Return (x, y) of the center of cell containing provided text 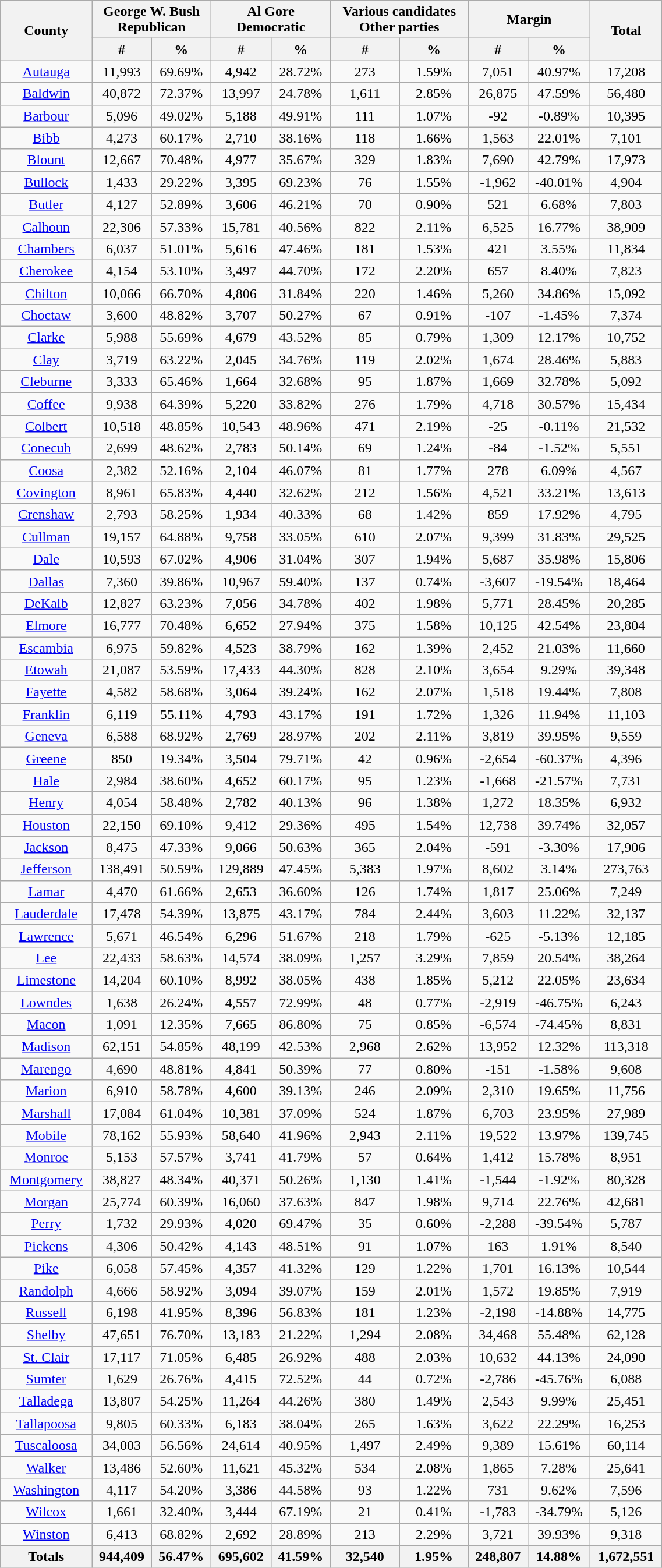
69.10% (181, 825)
1,672,551 (626, 1556)
-40.01% (559, 182)
17,084 (122, 1113)
21.03% (559, 648)
0.91% (434, 316)
4,718 (498, 404)
55.11% (181, 714)
Hale (47, 781)
2.19% (434, 426)
13,807 (122, 1401)
5,988 (122, 338)
828 (365, 670)
159 (365, 1290)
119 (365, 360)
-1.58% (559, 1069)
5,188 (241, 116)
70 (365, 204)
21 (365, 1512)
54.39% (181, 914)
-45.76% (559, 1379)
Lamar (47, 891)
Choctaw (47, 316)
34.76% (300, 360)
0.60% (434, 1224)
137 (365, 581)
4,977 (241, 160)
81 (365, 470)
5,096 (122, 116)
4,306 (122, 1246)
5,153 (122, 1158)
13,183 (241, 1335)
-34.79% (559, 1512)
37.63% (300, 1202)
32,057 (626, 825)
15,434 (626, 404)
42 (365, 759)
3,622 (498, 1424)
4,357 (241, 1268)
41.32% (300, 1268)
1.59% (434, 72)
Blount (47, 160)
15.78% (559, 1158)
48.82% (181, 316)
-625 (498, 936)
-74.45% (559, 1025)
6,296 (241, 936)
28.89% (300, 1534)
139,745 (626, 1135)
42.54% (559, 625)
Calhoun (47, 226)
3,603 (498, 914)
1,865 (498, 1468)
32,540 (365, 1556)
53.10% (181, 271)
50.26% (300, 1180)
6,932 (626, 803)
1,572 (498, 1290)
60.33% (181, 1424)
15,092 (626, 293)
Pike (47, 1268)
57.33% (181, 226)
39.13% (300, 1091)
Washington (47, 1490)
Cullman (47, 537)
265 (365, 1424)
35 (365, 1224)
10,381 (241, 1113)
9,805 (122, 1424)
1,326 (498, 714)
4,523 (241, 648)
48.85% (181, 426)
Mobile (47, 1135)
6,652 (241, 625)
58.92% (181, 1290)
50.42% (181, 1246)
11.22% (559, 914)
44.70% (300, 271)
1,664 (241, 382)
6,975 (122, 648)
8,951 (626, 1158)
850 (122, 759)
1,563 (498, 138)
68 (365, 515)
4,440 (241, 493)
47.33% (181, 847)
38.09% (300, 958)
41.59% (300, 1556)
15,806 (626, 559)
39.07% (300, 1290)
13,997 (241, 94)
16.77% (559, 226)
21.22% (300, 1335)
3,504 (241, 759)
17,208 (626, 72)
7,803 (626, 204)
0.64% (434, 1158)
7,374 (626, 316)
Barbour (47, 116)
12.17% (559, 338)
113,318 (626, 1047)
22.29% (559, 1424)
34,468 (498, 1335)
17,433 (241, 670)
438 (365, 980)
5,551 (626, 448)
19.85% (559, 1290)
17,973 (626, 160)
-1.45% (559, 316)
7,249 (626, 891)
91 (365, 1246)
69.69% (181, 72)
4,806 (241, 293)
118 (365, 138)
37.09% (300, 1113)
24,614 (241, 1446)
Covington (47, 493)
202 (365, 737)
6,088 (626, 1379)
0.85% (434, 1025)
Russell (47, 1312)
12,738 (498, 825)
5,883 (626, 360)
-0.11% (559, 426)
13,613 (626, 493)
4,942 (241, 72)
1.97% (434, 869)
23,634 (626, 980)
33.82% (300, 404)
11,993 (122, 72)
329 (365, 160)
3,333 (122, 382)
1.74% (434, 891)
4,557 (241, 1002)
3,707 (241, 316)
8,475 (122, 847)
6,525 (498, 226)
9,318 (626, 1534)
Various candidatesOther parties (399, 20)
4,567 (626, 470)
1,272 (498, 803)
Dallas (47, 581)
3,819 (498, 737)
-21.57% (559, 781)
6,119 (122, 714)
36.60% (300, 891)
9.99% (559, 1401)
22,433 (122, 958)
25,641 (626, 1468)
1,257 (365, 958)
40,872 (122, 94)
44.30% (300, 670)
6,485 (241, 1357)
72.52% (300, 1379)
2.29% (434, 1534)
67 (365, 316)
12.32% (559, 1047)
35.98% (559, 559)
Elmore (47, 625)
46.07% (300, 470)
1.94% (434, 559)
St. Clair (47, 1357)
2.10% (434, 670)
2.49% (434, 1446)
7,596 (626, 1490)
6,910 (122, 1091)
1.55% (434, 182)
85 (365, 338)
47.45% (300, 869)
220 (365, 293)
69.23% (300, 182)
9,714 (498, 1202)
Bullock (47, 182)
524 (365, 1113)
56,480 (626, 94)
129,889 (241, 869)
50.63% (300, 847)
5,771 (498, 603)
4,690 (122, 1069)
14.88% (559, 1556)
-0.89% (559, 116)
4,521 (498, 493)
Walker (47, 1468)
11,621 (241, 1468)
8,602 (498, 869)
21,532 (626, 426)
-5.13% (559, 936)
4,154 (122, 271)
246 (365, 1091)
61.66% (181, 891)
George W. BushRepublican (151, 20)
3.14% (559, 869)
2,943 (365, 1135)
10,543 (241, 426)
38,827 (122, 1180)
31.83% (559, 537)
4,906 (241, 559)
6.68% (559, 204)
55.69% (181, 338)
38.79% (300, 648)
172 (365, 271)
61.04% (181, 1113)
59.40% (300, 581)
64.39% (181, 404)
-591 (498, 847)
56.47% (181, 1556)
1.49% (434, 1401)
20.54% (559, 958)
54.20% (181, 1490)
55.48% (559, 1335)
2,769 (241, 737)
1.83% (434, 160)
-107 (498, 316)
68.82% (181, 1534)
1,817 (498, 891)
15,781 (241, 226)
9,938 (122, 404)
5,787 (626, 1224)
Jackson (47, 847)
47.46% (300, 249)
10,544 (626, 1268)
Franklin (47, 714)
45.32% (300, 1468)
380 (365, 1401)
5,212 (498, 980)
71.05% (181, 1357)
56.83% (300, 1312)
67.02% (181, 559)
5,092 (626, 382)
DeKalb (47, 603)
11,660 (626, 648)
35.67% (300, 160)
Morgan (47, 1202)
212 (365, 493)
Lowndes (47, 1002)
1,674 (498, 360)
72.99% (300, 1002)
4,054 (122, 803)
111 (365, 116)
38,909 (626, 226)
58.48% (181, 803)
4,600 (241, 1091)
2,984 (122, 781)
3,721 (498, 1534)
76 (365, 182)
93 (365, 1490)
Colbert (47, 426)
58.78% (181, 1091)
Cleburne (47, 382)
-84 (498, 448)
53.59% (181, 670)
69.47% (300, 1224)
495 (365, 825)
62,151 (122, 1047)
Marion (47, 1091)
22,306 (122, 226)
34,003 (122, 1446)
64.88% (181, 537)
7,859 (498, 958)
Clarke (47, 338)
-1,962 (498, 182)
3,094 (241, 1290)
79.71% (300, 759)
33.05% (300, 537)
40.56% (300, 226)
-19.54% (559, 581)
3,386 (241, 1490)
38.05% (300, 980)
40,371 (241, 1180)
25,774 (122, 1202)
847 (365, 1202)
66.70% (181, 293)
34.86% (559, 293)
Totals (47, 1556)
6,037 (122, 249)
163 (498, 1246)
5,220 (241, 404)
52.89% (181, 204)
50.59% (181, 869)
8,992 (241, 980)
1,611 (365, 94)
12,667 (122, 160)
488 (365, 1357)
2.04% (434, 847)
0.79% (434, 338)
48.81% (181, 1069)
Limestone (47, 980)
534 (365, 1468)
16,253 (626, 1424)
3,395 (241, 182)
4,396 (626, 759)
25.06% (559, 891)
859 (498, 515)
126 (365, 891)
5,260 (498, 293)
6,703 (498, 1113)
-1.52% (559, 448)
9,389 (498, 1446)
58.63% (181, 958)
29,525 (626, 537)
22.01% (559, 138)
27,989 (626, 1113)
1,412 (498, 1158)
-1,783 (498, 1512)
10,593 (122, 559)
Baldwin (47, 94)
4,652 (241, 781)
12,827 (122, 603)
9,559 (626, 737)
28.45% (559, 603)
Talladega (47, 1401)
7,823 (626, 271)
54.85% (181, 1047)
14,775 (626, 1312)
1.95% (434, 1556)
1,661 (122, 1512)
8,961 (122, 493)
1.66% (434, 138)
2.62% (434, 1047)
10,967 (241, 581)
-1.92% (559, 1180)
-14.88% (559, 1312)
39.24% (300, 692)
-3,607 (498, 581)
2,968 (365, 1047)
57 (365, 1158)
40.33% (300, 515)
521 (498, 204)
Sumter (47, 1379)
2,310 (498, 1091)
42,681 (626, 1202)
0.72% (434, 1379)
49.02% (181, 116)
3,497 (241, 271)
48 (365, 1002)
3,654 (498, 670)
38.04% (300, 1424)
12.35% (181, 1025)
Pickens (47, 1246)
4,841 (241, 1069)
1,669 (498, 382)
17,478 (122, 914)
6,243 (626, 1002)
48.96% (300, 426)
14,204 (122, 980)
-151 (498, 1069)
1.54% (434, 825)
1,732 (122, 1224)
3,719 (122, 360)
11,756 (626, 1091)
2,382 (122, 470)
6,058 (122, 1268)
3.55% (559, 249)
24.78% (300, 94)
80,328 (626, 1180)
273,763 (626, 869)
Etowah (47, 670)
Geneva (47, 737)
Tallapoosa (47, 1424)
248,807 (498, 1556)
23.95% (559, 1113)
1,629 (122, 1379)
5,687 (498, 559)
46.54% (181, 936)
51.67% (300, 936)
Fayette (47, 692)
2,452 (498, 648)
96 (365, 803)
20,285 (626, 603)
49.91% (300, 116)
47,651 (122, 1335)
2.02% (434, 360)
55.93% (181, 1135)
9,399 (498, 537)
72.37% (181, 94)
9.62% (559, 1490)
421 (498, 249)
4,582 (122, 692)
32,137 (626, 914)
10,752 (626, 338)
1.58% (434, 625)
-2,919 (498, 1002)
138,491 (122, 869)
54.25% (181, 1401)
Monroe (47, 1158)
Montgomery (47, 1180)
1,130 (365, 1180)
60.39% (181, 1202)
Shelby (47, 1335)
-2,786 (498, 1379)
1,294 (365, 1335)
0.41% (434, 1512)
26.92% (300, 1357)
6,183 (241, 1424)
57.45% (181, 1268)
19,157 (122, 537)
44.58% (300, 1490)
Chilton (47, 293)
18,464 (626, 581)
1.46% (434, 293)
Dale (47, 559)
Autauga (47, 72)
28.72% (300, 72)
6,588 (122, 737)
21,087 (122, 670)
5,383 (365, 869)
56.56% (181, 1446)
2.01% (434, 1290)
0.96% (434, 759)
Macon (47, 1025)
39.74% (559, 825)
32.68% (300, 382)
5,126 (626, 1512)
26,875 (498, 94)
9,412 (241, 825)
50.27% (300, 316)
9,758 (241, 537)
7,051 (498, 72)
32.40% (181, 1512)
-2,198 (498, 1312)
7,919 (626, 1290)
32.78% (559, 382)
25,451 (626, 1401)
7,731 (626, 781)
129 (365, 1268)
Marengo (47, 1069)
34.78% (300, 603)
1.39% (434, 648)
1.42% (434, 515)
2,045 (241, 360)
Perry (47, 1224)
218 (365, 936)
Chambers (47, 249)
62,128 (626, 1335)
4,143 (241, 1246)
9,608 (626, 1069)
3,600 (122, 316)
11,834 (626, 249)
17,906 (626, 847)
38.60% (181, 781)
1.41% (434, 1180)
8,831 (626, 1025)
14,574 (241, 958)
4,793 (241, 714)
60,114 (626, 1446)
15.61% (559, 1446)
471 (365, 426)
307 (365, 559)
68.92% (181, 737)
17.92% (559, 515)
41.96% (300, 1135)
12,185 (626, 936)
1.53% (434, 249)
4,904 (626, 182)
Lee (47, 958)
375 (365, 625)
8,396 (241, 1312)
23,804 (626, 625)
39,348 (626, 670)
-3.30% (559, 847)
41.95% (181, 1312)
50.39% (300, 1069)
278 (498, 470)
16,060 (241, 1202)
3,741 (241, 1158)
2,104 (241, 470)
38.16% (300, 138)
42.79% (559, 160)
1,497 (365, 1446)
1,518 (498, 692)
2.09% (434, 1091)
-46.75% (559, 1002)
Greene (47, 759)
1,701 (498, 1268)
13,875 (241, 914)
3,064 (241, 692)
22.76% (559, 1202)
29.22% (181, 182)
2,710 (241, 138)
Lauderdale (47, 914)
44.26% (300, 1401)
8,540 (626, 1246)
26.24% (181, 1002)
-92 (498, 116)
365 (365, 847)
52.16% (181, 470)
0.80% (434, 1069)
10,395 (626, 116)
11,264 (241, 1401)
Butler (47, 204)
11,103 (626, 714)
Tuscaloosa (47, 1446)
731 (498, 1490)
Crenshaw (47, 515)
22,150 (122, 825)
32.62% (300, 493)
13.97% (559, 1135)
1.72% (434, 714)
-1,544 (498, 1180)
24,090 (626, 1357)
78,162 (122, 1135)
65.46% (181, 382)
1.56% (434, 493)
Jefferson (47, 869)
19.65% (559, 1091)
4,020 (241, 1224)
6.09% (559, 470)
10,518 (122, 426)
3,444 (241, 1512)
402 (365, 603)
-2,654 (498, 759)
-39.54% (559, 1224)
60.10% (181, 980)
41.79% (300, 1158)
57.57% (181, 1158)
31.04% (300, 559)
2.44% (434, 914)
County (47, 30)
65.83% (181, 493)
-6,574 (498, 1025)
273 (365, 72)
4,415 (241, 1379)
39.86% (181, 581)
276 (365, 404)
657 (498, 271)
1,309 (498, 338)
-60.37% (559, 759)
Al GoreDemocratic (271, 20)
50.14% (300, 448)
2,543 (498, 1401)
-2,288 (498, 1224)
44.13% (559, 1357)
Escambia (47, 648)
2.85% (434, 94)
9.29% (559, 670)
6,198 (122, 1312)
16,777 (122, 625)
Coffee (47, 404)
58.68% (181, 692)
11.94% (559, 714)
Conecuh (47, 448)
44 (365, 1379)
191 (365, 714)
Bibb (47, 138)
Lawrence (47, 936)
63.23% (181, 603)
67.19% (300, 1512)
28.46% (559, 360)
695,602 (241, 1556)
7,690 (498, 160)
1,433 (122, 182)
22.05% (559, 980)
48.51% (300, 1246)
7,665 (241, 1025)
7,360 (122, 581)
28.97% (300, 737)
75 (365, 1025)
Marshall (47, 1113)
10,632 (498, 1357)
31.84% (300, 293)
48.62% (181, 448)
2,699 (122, 448)
822 (365, 226)
2,653 (241, 891)
Winston (47, 1534)
42.53% (300, 1047)
-25 (498, 426)
4,679 (241, 338)
26.76% (181, 1379)
2,783 (241, 448)
19.34% (181, 759)
3.29% (434, 958)
1.24% (434, 448)
5,616 (241, 249)
39.93% (559, 1534)
Margin (529, 20)
7,808 (626, 692)
86.80% (300, 1025)
59.82% (181, 648)
2.03% (434, 1357)
29.36% (300, 825)
784 (365, 914)
1,638 (122, 1002)
4,470 (122, 891)
30.57% (559, 404)
47.59% (559, 94)
Coosa (47, 470)
1.85% (434, 980)
10,125 (498, 625)
19.44% (559, 692)
39.95% (559, 737)
40.95% (300, 1446)
69 (365, 448)
40.13% (300, 803)
58.25% (181, 515)
1.77% (434, 470)
2,793 (122, 515)
7,056 (241, 603)
48.34% (181, 1180)
Madison (47, 1047)
16.13% (559, 1268)
19,522 (498, 1135)
610 (365, 537)
46.21% (300, 204)
27.94% (300, 625)
Randolph (47, 1290)
Wilcox (47, 1512)
13,486 (122, 1468)
Clay (47, 360)
Henry (47, 803)
9,066 (241, 847)
43.52% (300, 338)
10,066 (122, 293)
944,409 (122, 1556)
13,952 (498, 1047)
0.77% (434, 1002)
2,782 (241, 803)
63.22% (181, 360)
5,671 (122, 936)
Houston (47, 825)
17,117 (122, 1357)
52.60% (181, 1468)
51.01% (181, 249)
1.91% (559, 1246)
4,117 (122, 1490)
1.38% (434, 803)
3,606 (241, 204)
4,127 (122, 204)
-1,668 (498, 781)
18.35% (559, 803)
Total (626, 30)
213 (365, 1534)
0.74% (434, 581)
1.63% (434, 1424)
1,934 (241, 515)
0.90% (434, 204)
7,101 (626, 138)
6,413 (122, 1534)
29.93% (181, 1224)
2,692 (241, 1534)
77 (365, 1069)
58,640 (241, 1135)
33.21% (559, 493)
4,273 (122, 138)
76.70% (181, 1335)
2.20% (434, 271)
7.28% (559, 1468)
40.97% (559, 72)
Cherokee (47, 271)
48,199 (241, 1047)
38,264 (626, 958)
1,091 (122, 1025)
4,666 (122, 1290)
4,795 (626, 515)
8.40% (559, 271)
